Capture the cell that displays the provided text and extract its (x, y) central coordinate. 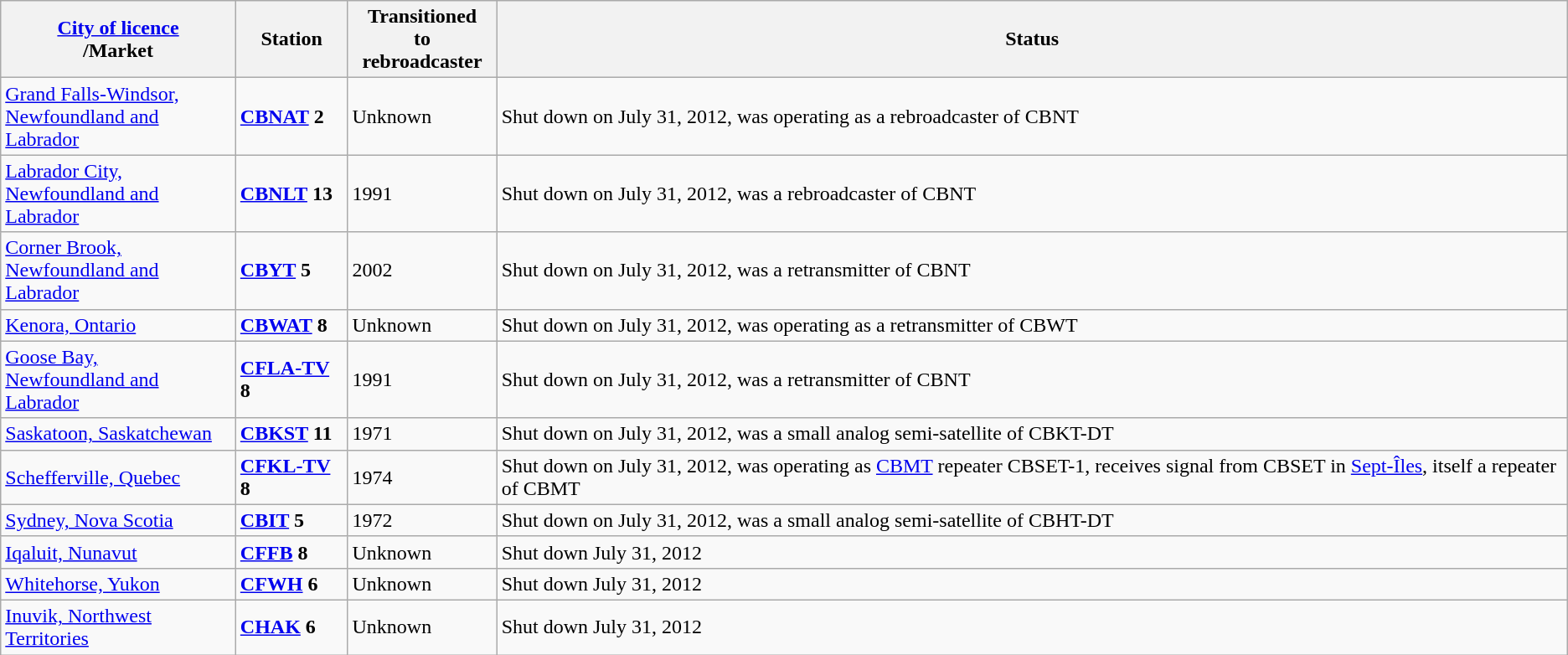
Kenora, Ontario (119, 325)
1971 (422, 434)
Shut down on July 31, 2012, was operating as a rebroadcaster of CBNT (1032, 116)
Station (291, 39)
CBNLT 13 (291, 193)
Shut down on July 31, 2012, was a small analog semi-satellite of CBHT-DT (1032, 520)
Shut down on July 31, 2012, was operating as a retransmitter of CBWT (1032, 325)
CBWAT 8 (291, 325)
Whitehorse, Yukon (119, 584)
CBIT 5 (291, 520)
CHAK 6 (291, 627)
Grand Falls-Windsor,Newfoundland and Labrador (119, 116)
CBYT 5 (291, 271)
1972 (422, 520)
CFWH 6 (291, 584)
Goose Bay,Newfoundland and Labrador (119, 379)
Transitioned to rebroadcaster (422, 39)
1974 (422, 477)
Labrador City,Newfoundland and Labrador (119, 193)
Schefferville, Quebec (119, 477)
CBNAT 2 (291, 116)
Iqaluit, Nunavut (119, 552)
CFFB 8 (291, 552)
Shut down on July 31, 2012, was operating as CBMT repeater CBSET-1, receives signal from CBSET in Sept-Îles, itself a repeater of CBMT (1032, 477)
Corner Brook,Newfoundland and Labrador (119, 271)
City of licence/Market (119, 39)
CFLA-TV 8 (291, 379)
Status (1032, 39)
Sydney, Nova Scotia (119, 520)
Inuvik, Northwest Territories (119, 627)
Saskatoon, Saskatchewan (119, 434)
CFKL-TV 8 (291, 477)
Shut down on July 31, 2012, was a small analog semi-satellite of CBKT-DT (1032, 434)
2002 (422, 271)
Shut down on July 31, 2012, was a rebroadcaster of CBNT (1032, 193)
CBKST 11 (291, 434)
